From the cell containing the given text, extract its center point as [x, y] coordinate. 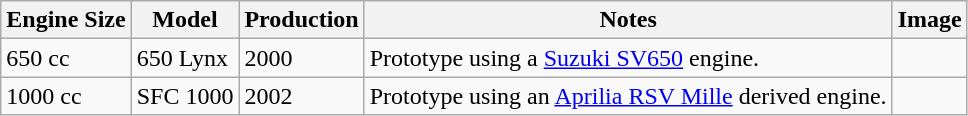
Notes [628, 20]
Engine Size [66, 20]
650 cc [66, 58]
Image [930, 20]
2000 [302, 58]
Prototype using a Suzuki SV650 engine. [628, 58]
Prototype using an Aprilia RSV Mille derived engine. [628, 96]
Production [302, 20]
SFC 1000 [185, 96]
650 Lynx [185, 58]
1000 cc [66, 96]
2002 [302, 96]
Model [185, 20]
